Detect which cell encompasses the target text, then output its [x, y] center coordinate. 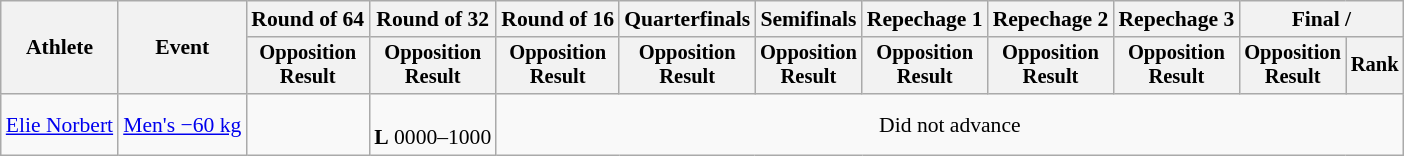
Round of 16 [558, 19]
Repechage 1 [925, 19]
Repechage 3 [1176, 19]
Athlete [60, 48]
Round of 64 [308, 19]
L 0000–1000 [432, 124]
Semifinals [808, 19]
Did not advance [950, 124]
Quarterfinals [687, 19]
Elie Norbert [60, 124]
Men's −60 kg [182, 124]
Event [182, 48]
Rank [1375, 66]
Final / [1321, 19]
Round of 32 [432, 19]
Repechage 2 [1051, 19]
